Identify which cell holds the provided text, then report its [X, Y] central coordinate. 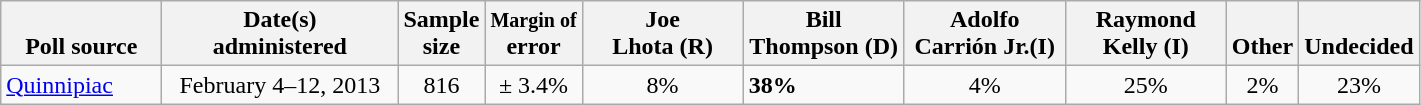
Other [1262, 34]
816 [442, 85]
Poll source [82, 34]
Samplesize [442, 34]
Quinnipiac [82, 85]
JoeLhota (R) [662, 34]
4% [984, 85]
8% [662, 85]
Date(s)administered [280, 34]
RaymondKelly (I) [1146, 34]
23% [1359, 85]
February 4–12, 2013 [280, 85]
± 3.4% [534, 85]
2% [1262, 85]
Undecided [1359, 34]
AdolfoCarrión Jr.(I) [984, 34]
BillThompson (D) [824, 34]
25% [1146, 85]
38% [824, 85]
Margin oferror [534, 34]
